Scan for the cell matching the given text and deliver its [X, Y] coordinate at center. 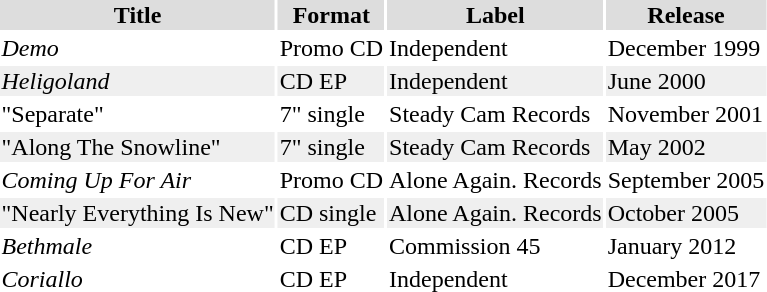
"Along The Snowline" [138, 147]
December 1999 [686, 48]
November 2001 [686, 114]
Demo [138, 48]
January 2012 [686, 246]
June 2000 [686, 81]
Label [496, 15]
Format [331, 15]
October 2005 [686, 213]
Commission 45 [496, 246]
Bethmale [138, 246]
CD single [331, 213]
September 2005 [686, 180]
Release [686, 15]
Title [138, 15]
"Nearly Everything Is New" [138, 213]
May 2002 [686, 147]
Heligoland [138, 81]
"Separate" [138, 114]
Coming Up For Air [138, 180]
